Provide the (x, y) coordinate of the cell's center where the given text is located.  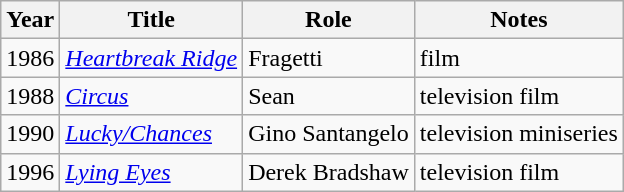
Sean (329, 96)
1988 (30, 96)
1996 (30, 172)
Lying Eyes (152, 172)
Notes (518, 20)
Title (152, 20)
Gino Santangelo (329, 134)
Heartbreak Ridge (152, 58)
television miniseries (518, 134)
Year (30, 20)
Circus (152, 96)
film (518, 58)
Derek Bradshaw (329, 172)
1986 (30, 58)
Lucky/Chances (152, 134)
1990 (30, 134)
Role (329, 20)
Fragetti (329, 58)
